Identify which cell holds the provided text, then report its [x, y] central coordinate. 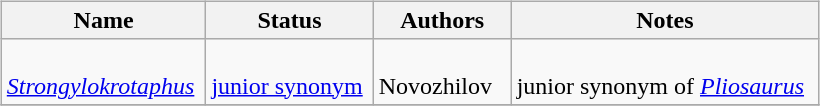
Strongylokrotaphus [104, 72]
Notes [664, 20]
Novozhilov [436, 72]
junior synonym [290, 72]
Status [290, 20]
Name [104, 20]
junior synonym of Pliosaurus [664, 72]
Authors [442, 20]
